Locate the cell with the specified text and output its [x, y] center coordinate. 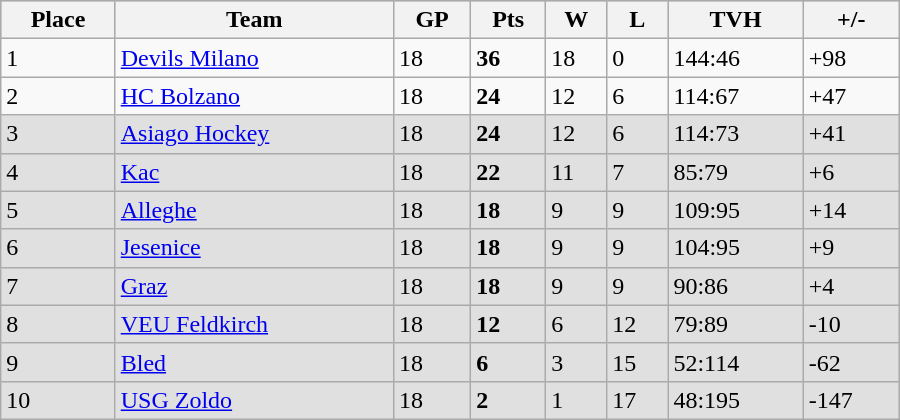
+41 [851, 134]
15 [638, 362]
85:79 [736, 172]
104:95 [736, 248]
4 [58, 172]
TVH [736, 20]
11 [576, 172]
8 [58, 324]
114:67 [736, 96]
HC Bolzano [254, 96]
+/- [851, 20]
Devils Milano [254, 58]
Jesenice [254, 248]
0 [638, 58]
109:95 [736, 210]
Pts [508, 20]
USG Zoldo [254, 400]
17 [638, 400]
+14 [851, 210]
W [576, 20]
5 [58, 210]
GP [432, 20]
+47 [851, 96]
90:86 [736, 286]
36 [508, 58]
VEU Feldkirch [254, 324]
48:195 [736, 400]
10 [58, 400]
Graz [254, 286]
+6 [851, 172]
52:114 [736, 362]
+9 [851, 248]
Asiago Hockey [254, 134]
-62 [851, 362]
Alleghe [254, 210]
22 [508, 172]
144:46 [736, 58]
-147 [851, 400]
Kac [254, 172]
-10 [851, 324]
Place [58, 20]
114:73 [736, 134]
L [638, 20]
Team [254, 20]
+4 [851, 286]
Bled [254, 362]
+98 [851, 58]
79:89 [736, 324]
